Provide the (x, y) coordinate of the cell's center where the given text is located.  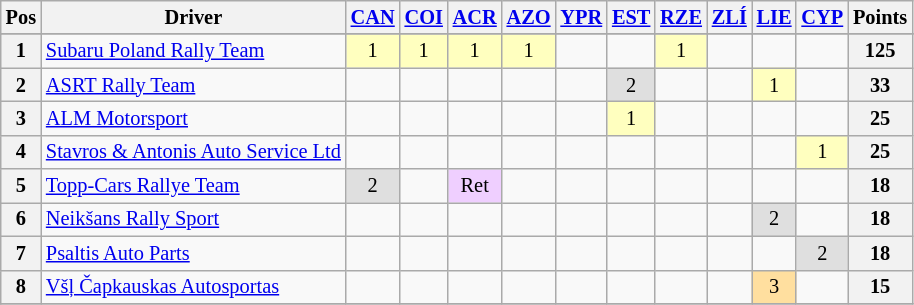
6 (21, 219)
Psaltis Auto Parts (194, 253)
ASRT Rally Team (194, 85)
RZE (681, 17)
ZLÍ (730, 17)
Points (880, 17)
ACR (475, 17)
AZO (529, 17)
EST (631, 17)
15 (880, 287)
Pos (21, 17)
33 (880, 85)
LIE (774, 17)
4 (21, 152)
8 (21, 287)
Neikšans Rally Sport (194, 219)
CYP (822, 17)
CAN (373, 17)
Ret (475, 186)
7 (21, 253)
125 (880, 51)
Subaru Poland Rally Team (194, 51)
YPR (581, 17)
COI (424, 17)
Všļ Čapkauskas Autosportas (194, 287)
5 (21, 186)
Driver (194, 17)
Stavros & Antonis Auto Service Ltd (194, 152)
Topp-Cars Rallye Team (194, 186)
ALM Motorsport (194, 118)
